Extract the [x, y] coordinate from the center of the cell holding the provided text.  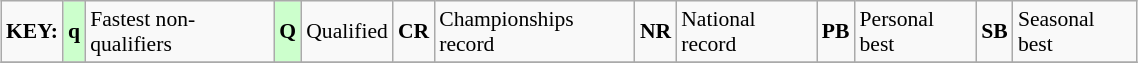
Qualified [347, 32]
National record [746, 32]
Seasonal best [1075, 32]
Championships record [534, 32]
q [74, 32]
CR [414, 32]
Personal best [916, 32]
Q [288, 32]
Fastest non-qualifiers [180, 32]
PB [836, 32]
KEY: [32, 32]
SB [994, 32]
NR [656, 32]
